Output the [x, y] coordinate of the center of the cell containing the given text.  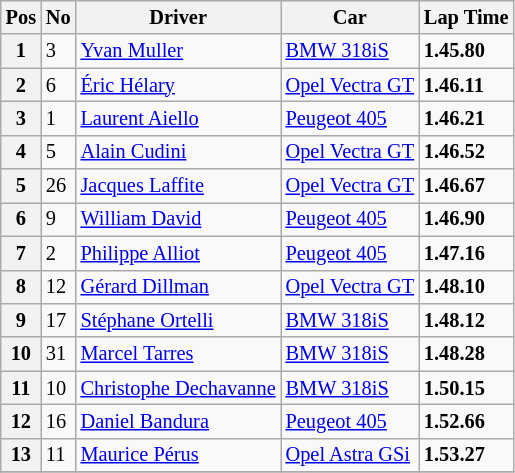
Laurent Aiello [178, 118]
Opel Astra GSi [350, 455]
26 [58, 186]
7 [21, 253]
Car [350, 17]
1.46.90 [466, 219]
William David [178, 219]
1.46.11 [466, 85]
Gérard Dillman [178, 287]
Yvan Muller [178, 51]
1.46.21 [466, 118]
8 [21, 287]
Christophe Dechavanne [178, 388]
Maurice Pérus [178, 455]
1.50.15 [466, 388]
4 [21, 152]
16 [58, 421]
1.53.27 [466, 455]
Pos [21, 17]
13 [21, 455]
Stéphane Ortelli [178, 320]
Alain Cudini [178, 152]
1.46.67 [466, 186]
Marcel Tarres [178, 354]
1.52.66 [466, 421]
Daniel Bandura [178, 421]
Driver [178, 17]
31 [58, 354]
1.48.28 [466, 354]
1.48.12 [466, 320]
Jacques Laffite [178, 186]
1.45.80 [466, 51]
17 [58, 320]
Lap Time [466, 17]
No [58, 17]
1.47.16 [466, 253]
1.46.52 [466, 152]
1.48.10 [466, 287]
Philippe Alliot [178, 253]
Éric Hélary [178, 85]
